Find where the given text appears and provide that cell's center as (X, Y) coordinate. 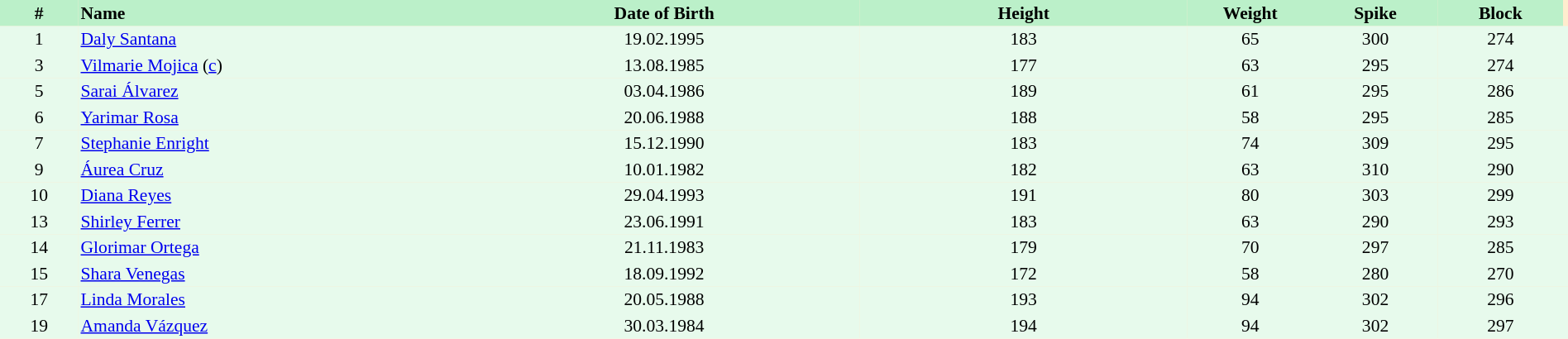
Yarimar Rosa (273, 117)
19 (39, 326)
Áurea Cruz (273, 169)
1 (39, 40)
189 (1024, 91)
Height (1024, 13)
Spike (1374, 13)
310 (1374, 169)
182 (1024, 169)
Stephanie Enright (273, 144)
29.04.1993 (664, 195)
Daly Santana (273, 40)
309 (1374, 144)
299 (1500, 195)
303 (1374, 195)
20.05.1988 (664, 299)
Shara Venegas (273, 274)
179 (1024, 248)
18.09.1992 (664, 274)
Block (1500, 13)
10 (39, 195)
280 (1374, 274)
Diana Reyes (273, 195)
Linda Morales (273, 299)
193 (1024, 299)
177 (1024, 65)
13.08.1985 (664, 65)
Name (273, 13)
15.12.1990 (664, 144)
Amanda Vázquez (273, 326)
10.01.1982 (664, 169)
15 (39, 274)
70 (1250, 248)
286 (1500, 91)
5 (39, 91)
270 (1500, 274)
3 (39, 65)
Sarai Álvarez (273, 91)
61 (1250, 91)
7 (39, 144)
14 (39, 248)
188 (1024, 117)
74 (1250, 144)
Vilmarie Mojica (c) (273, 65)
80 (1250, 195)
6 (39, 117)
21.11.1983 (664, 248)
Weight (1250, 13)
296 (1500, 299)
17 (39, 299)
300 (1374, 40)
19.02.1995 (664, 40)
13 (39, 222)
9 (39, 169)
293 (1500, 222)
# (39, 13)
172 (1024, 274)
03.04.1986 (664, 91)
65 (1250, 40)
191 (1024, 195)
20.06.1988 (664, 117)
Glorimar Ortega (273, 248)
23.06.1991 (664, 222)
Date of Birth (664, 13)
Shirley Ferrer (273, 222)
194 (1024, 326)
30.03.1984 (664, 326)
